Capture the cell that displays the provided text and extract its [X, Y] central coordinate. 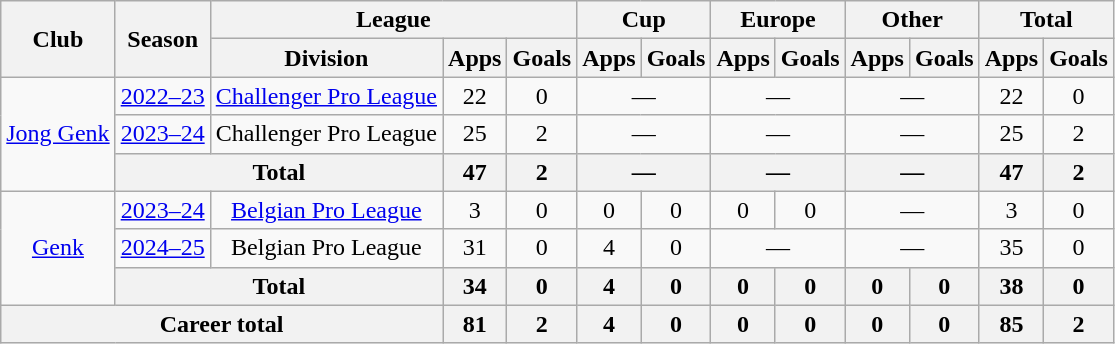
Cup [644, 20]
31 [475, 248]
Season [162, 39]
Genk [58, 248]
Other [912, 20]
Europe [778, 20]
2022–23 [162, 96]
2024–25 [162, 248]
85 [1011, 324]
Career total [222, 324]
38 [1011, 286]
34 [475, 286]
Jong Genk [58, 134]
Club [58, 39]
League [393, 20]
81 [475, 324]
Division [326, 58]
35 [1011, 248]
